Find where the given text appears and provide that cell's center as (X, Y) coordinate. 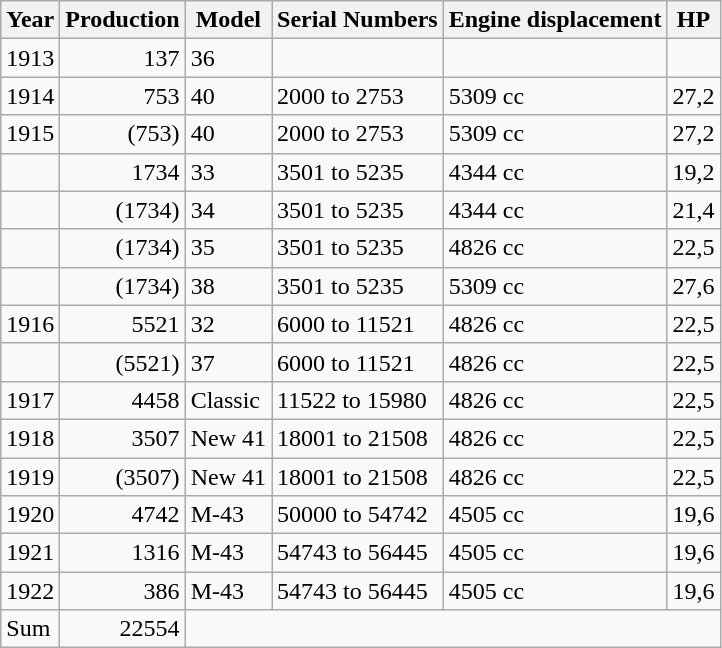
4458 (122, 400)
386 (122, 591)
4742 (122, 515)
50000 to 54742 (358, 515)
1916 (30, 324)
27,6 (694, 286)
Model (228, 20)
1918 (30, 438)
1915 (30, 134)
22554 (122, 629)
1914 (30, 96)
1734 (122, 172)
(5521) (122, 362)
Serial Numbers (358, 20)
1913 (30, 58)
1919 (30, 477)
137 (122, 58)
753 (122, 96)
38 (228, 286)
Classic (228, 400)
1917 (30, 400)
Sum (30, 629)
19,2 (694, 172)
11522 to 15980 (358, 400)
(3507) (122, 477)
1921 (30, 553)
1922 (30, 591)
Production (122, 20)
HP (694, 20)
35 (228, 248)
37 (228, 362)
3507 (122, 438)
36 (228, 58)
1316 (122, 553)
34 (228, 210)
32 (228, 324)
(753) (122, 134)
Engine displacement (555, 20)
Year (30, 20)
1920 (30, 515)
21,4 (694, 210)
33 (228, 172)
5521 (122, 324)
